Search for the cell housing the specified text and yield its [x, y] center coordinate. 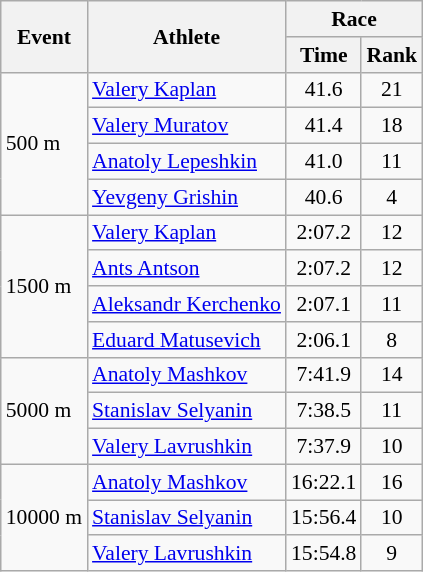
41.0 [324, 162]
40.6 [324, 197]
Yevgeny Grishin [186, 197]
Time [324, 55]
Athlete [186, 36]
14 [392, 375]
Eduard Matusevich [186, 340]
21 [392, 90]
7:37.9 [324, 447]
Anatoly Lepeshkin [186, 162]
2:07.1 [324, 304]
18 [392, 126]
Aleksandr Kerchenko [186, 304]
15:54.8 [324, 554]
2:06.1 [324, 340]
7:41.9 [324, 375]
Rank [392, 55]
10000 m [44, 518]
500 m [44, 143]
41.6 [324, 90]
4 [392, 197]
41.4 [324, 126]
5000 m [44, 410]
16 [392, 482]
Ants Antson [186, 269]
8 [392, 340]
16:22.1 [324, 482]
Race [354, 19]
7:38.5 [324, 411]
Valery Muratov [186, 126]
1500 m [44, 286]
Event [44, 36]
9 [392, 554]
15:56.4 [324, 518]
